Capture the cell that displays the provided text and extract its (X, Y) central coordinate. 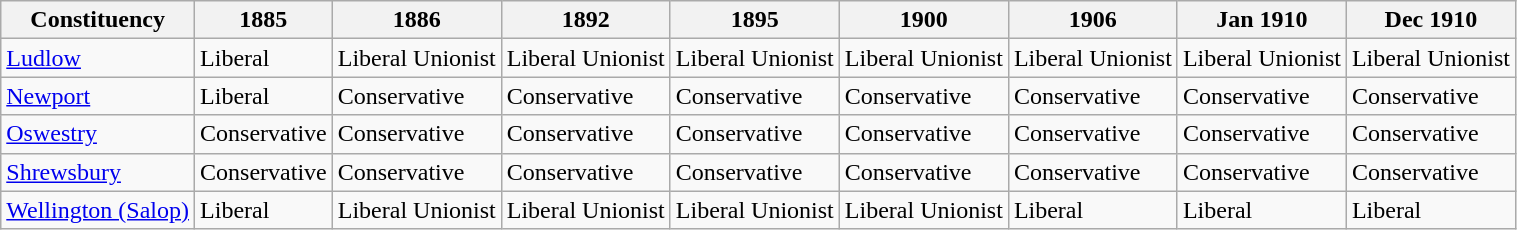
1885 (264, 20)
Oswestry (98, 134)
1906 (1092, 20)
1892 (586, 20)
Jan 1910 (1262, 20)
1895 (754, 20)
Newport (98, 96)
1900 (924, 20)
Constituency (98, 20)
Shrewsbury (98, 172)
Ludlow (98, 58)
Wellington (Salop) (98, 210)
Dec 1910 (1430, 20)
1886 (416, 20)
